Return the (X, Y) coordinate for the center point of the cell that contains the specified text.  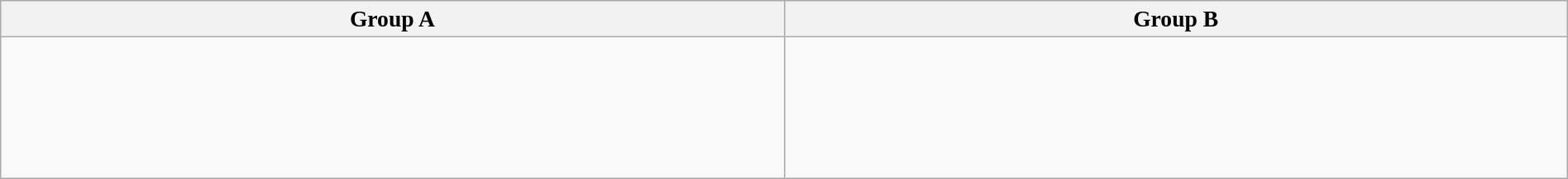
Group B (1176, 19)
Group A (392, 19)
